Extract the [X, Y] coordinate from the center of the cell holding the provided text.  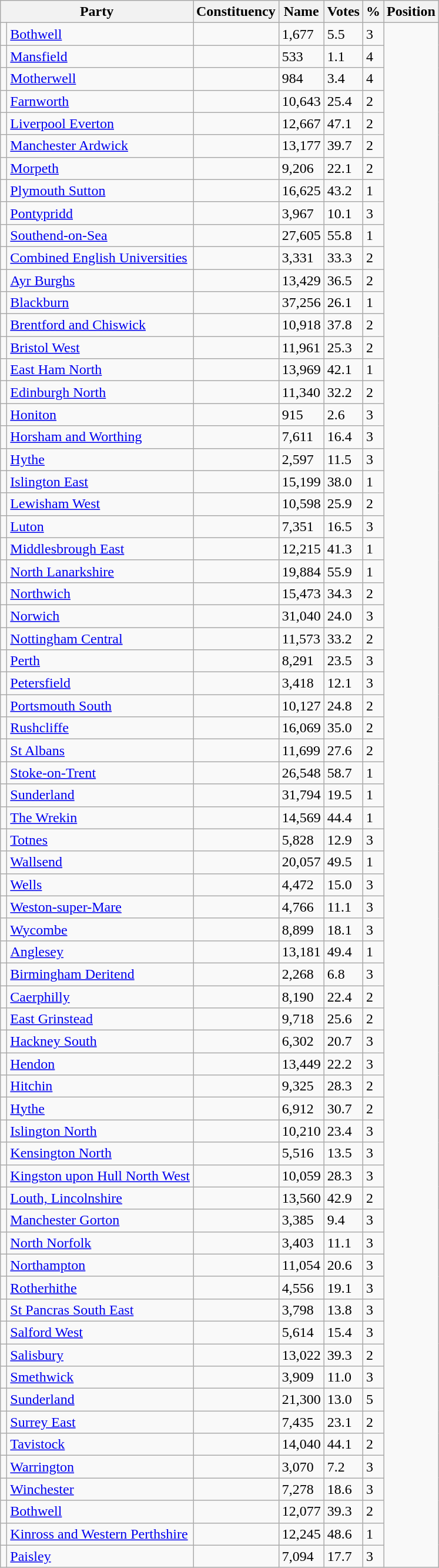
31,794 [301, 795]
North Norfolk [100, 1243]
7,351 [301, 526]
19,884 [301, 571]
3,331 [301, 258]
49.5 [343, 862]
11.0 [343, 1377]
Ayr Burghs [100, 281]
27.6 [343, 750]
7,435 [301, 1422]
Mansfield [100, 56]
2,268 [301, 974]
Hitchin [100, 1086]
25.9 [343, 504]
30.7 [343, 1109]
13,177 [301, 146]
5,828 [301, 840]
34.3 [343, 593]
12,077 [301, 1512]
3,403 [301, 1243]
5.5 [343, 34]
12,215 [301, 549]
31,040 [301, 616]
25.3 [343, 348]
3,070 [301, 1467]
5,614 [301, 1332]
Manchester Gorton [100, 1220]
13.5 [343, 1153]
47.1 [343, 124]
Morpeth [100, 168]
13,969 [301, 370]
44.4 [343, 818]
49.4 [343, 952]
Manchester Ardwick [100, 146]
22.1 [343, 168]
22.4 [343, 997]
18.6 [343, 1489]
Pontypridd [100, 213]
20.7 [343, 1042]
The Wrekin [100, 818]
11,054 [301, 1265]
St Albans [100, 750]
Smethwick [100, 1377]
15,473 [301, 593]
48.6 [343, 1534]
24.0 [343, 616]
Northampton [100, 1265]
23.1 [343, 1422]
10,127 [301, 706]
533 [301, 56]
3,418 [301, 683]
8,190 [301, 997]
2.6 [343, 415]
13,022 [301, 1355]
10,643 [301, 101]
26.1 [343, 303]
19.1 [343, 1287]
36.5 [343, 281]
39.7 [343, 146]
Brentford and Chiswick [100, 325]
Hendon [100, 1064]
Motherwell [100, 79]
Hackney South [100, 1042]
55.9 [343, 571]
Votes [343, 12]
18.1 [343, 929]
26,548 [301, 773]
16,069 [301, 728]
Caerphilly [100, 997]
10,598 [301, 504]
11,573 [301, 638]
9,325 [301, 1086]
Petersfield [100, 683]
Louth, Lincolnshire [100, 1198]
5 [373, 1400]
Totnes [100, 840]
Honiton [100, 415]
Blackburn [100, 303]
42.9 [343, 1198]
16.5 [343, 526]
13,429 [301, 281]
Rotherhithe [100, 1287]
37,256 [301, 303]
Winchester [100, 1489]
Southend-on-Sea [100, 235]
12.1 [343, 683]
4,556 [301, 1287]
Islington East [100, 482]
4,472 [301, 885]
1.1 [343, 56]
13.0 [343, 1400]
Perth [100, 661]
10.1 [343, 213]
Kensington North [100, 1153]
Combined English Universities [100, 258]
20,057 [301, 862]
23.4 [343, 1131]
St Pancras South East [100, 1310]
Liverpool Everton [100, 124]
13,181 [301, 952]
15,199 [301, 482]
7,611 [301, 437]
10,059 [301, 1176]
12,245 [301, 1534]
Salford West [100, 1332]
Horsham and Worthing [100, 437]
7,094 [301, 1556]
North Lanarkshire [100, 571]
25.6 [343, 1019]
21,300 [301, 1400]
Wycombe [100, 929]
43.2 [343, 191]
20.6 [343, 1265]
55.8 [343, 235]
22.2 [343, 1064]
24.8 [343, 706]
58.7 [343, 773]
Nottingham Central [100, 638]
35.0 [343, 728]
% [373, 12]
Stoke-on-Trent [100, 773]
7,278 [301, 1489]
Tavistock [100, 1444]
3,798 [301, 1310]
4,766 [301, 907]
Constituency [236, 12]
Name [301, 12]
Northwich [100, 593]
15.4 [343, 1332]
Islington North [100, 1131]
12.9 [343, 840]
11,340 [301, 392]
Surrey East [100, 1422]
Birmingham Deritend [100, 974]
Weston-super-Mare [100, 907]
19.5 [343, 795]
41.3 [343, 549]
32.2 [343, 392]
17.7 [343, 1556]
1,677 [301, 34]
44.1 [343, 1444]
3,909 [301, 1377]
Edinburgh North [100, 392]
10,918 [301, 325]
8,899 [301, 929]
Party [97, 12]
Norwich [100, 616]
9,206 [301, 168]
3,967 [301, 213]
33.3 [343, 258]
Bristol West [100, 348]
11.5 [343, 459]
7.2 [343, 1467]
Position [411, 12]
East Ham North [100, 370]
16.4 [343, 437]
25.4 [343, 101]
33.2 [343, 638]
2,597 [301, 459]
23.5 [343, 661]
Kingston upon Hull North West [100, 1176]
6,912 [301, 1109]
Kinross and Western Perthshire [100, 1534]
6,302 [301, 1042]
Wallsend [100, 862]
East Grinstead [100, 1019]
9,718 [301, 1019]
Plymouth Sutton [100, 191]
9.4 [343, 1220]
8,291 [301, 661]
10,210 [301, 1131]
Salisbury [100, 1355]
Wells [100, 885]
13.8 [343, 1310]
Lewisham West [100, 504]
Warrington [100, 1467]
11,699 [301, 750]
Anglesey [100, 952]
13,560 [301, 1198]
Rushcliffe [100, 728]
Paisley [100, 1556]
16,625 [301, 191]
38.0 [343, 482]
13,449 [301, 1064]
27,605 [301, 235]
Middlesbrough East [100, 549]
15.0 [343, 885]
5,516 [301, 1153]
14,569 [301, 818]
12,667 [301, 124]
11,961 [301, 348]
14,040 [301, 1444]
3,385 [301, 1220]
Portsmouth South [100, 706]
37.8 [343, 325]
915 [301, 415]
6.8 [343, 974]
984 [301, 79]
Farnworth [100, 101]
42.1 [343, 370]
3.4 [343, 79]
Luton [100, 526]
